Provide the (X, Y) coordinate of the cell's center where the given text is located.  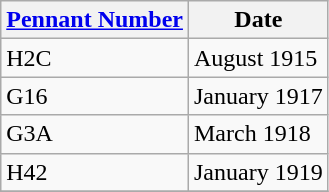
Pennant Number (95, 20)
August 1915 (258, 58)
H42 (95, 172)
January 1919 (258, 172)
March 1918 (258, 134)
Date (258, 20)
H2C (95, 58)
G16 (95, 96)
January 1917 (258, 96)
G3A (95, 134)
